For the text-containing cell, return its midpoint in (X, Y) coordinate format. 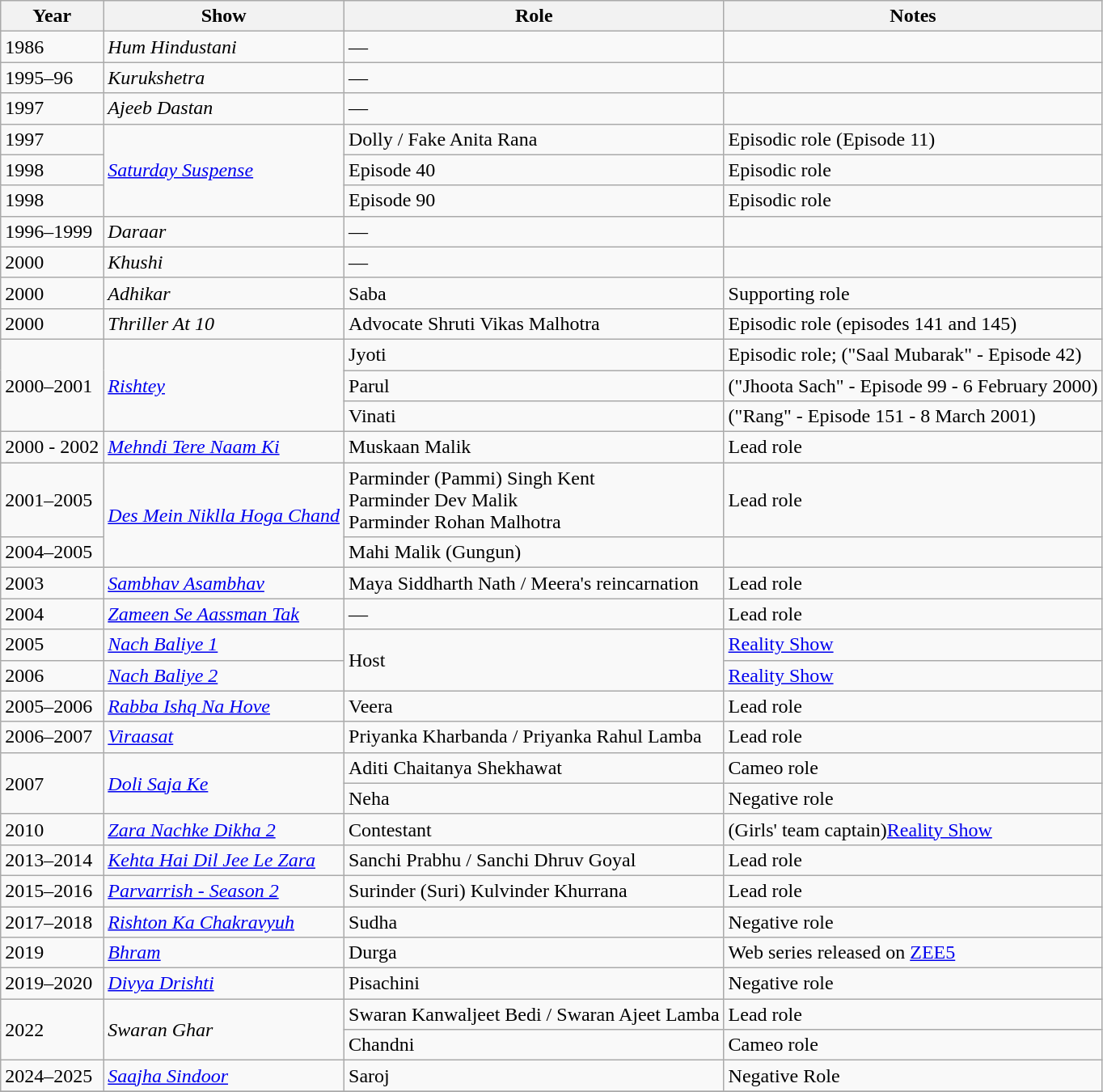
Veera (535, 706)
Zameen Se Aassman Tak (224, 614)
Mahi Malik (Gungun) (535, 552)
2010 (52, 829)
2000 - 2002 (52, 447)
2006–2007 (52, 737)
2001–2005 (52, 500)
Nach Baliye 1 (224, 645)
Ajeeb Dastan (224, 108)
Advocate Shruti Vikas Malhotra (535, 324)
Saturday Suspense (224, 170)
Episode 40 (535, 170)
Rishton Ka Chakravyuh (224, 921)
Zara Nachke Dikha 2 (224, 829)
Parvarrish - Season 2 (224, 891)
Pisachini (535, 984)
Rishtey (224, 385)
2000–2001 (52, 385)
Episodic role; ("Saal Mubarak" - Episode 42) (913, 354)
Dolly / Fake Anita Rana (535, 139)
2017–2018 (52, 921)
Kurukshetra (224, 78)
1995–96 (52, 78)
("Jhoota Sach" - Episode 99 - 6 February 2000) (913, 386)
Maya Siddharth Nath / Meera's reincarnation (535, 583)
Thriller At 10 (224, 324)
Supporting role (913, 293)
1996–1999 (52, 231)
Host (535, 660)
("Rang" - Episode 151 - 8 March 2001) (913, 417)
Year (52, 16)
2005 (52, 645)
Surinder (Suri) Kulvinder Khurrana (535, 891)
Chandni (535, 1045)
Show (224, 16)
2006 (52, 675)
Aditi Chaitanya Shekhawat (535, 768)
Sudha (535, 921)
Nach Baliye 2 (224, 675)
2015–2016 (52, 891)
Swaran Ghar (224, 1030)
Doli Saja Ke (224, 783)
Muskaan Malik (535, 447)
Notes (913, 16)
Saroj (535, 1076)
2005–2006 (52, 706)
Viraasat (224, 737)
Sambhav Asambhav (224, 583)
Parminder (Pammi) Singh Kent Parminder Dev MalikParminder Rohan Malhotra (535, 500)
Priyanka Kharbanda / Priyanka Rahul Lamba (535, 737)
Saajha Sindoor (224, 1076)
Saba (535, 293)
Episodic role (Episode 11) (913, 139)
Negative Role (913, 1076)
Hum Hindustani (224, 47)
Role (535, 16)
2003 (52, 583)
2004–2005 (52, 552)
Neha (535, 798)
Swaran Kanwaljeet Bedi / Swaran Ajeet Lamba (535, 1014)
2013–2014 (52, 860)
Adhikar (224, 293)
Durga (535, 953)
Vinati (535, 417)
Jyoti (535, 354)
Contestant (535, 829)
Rabba Ishq Na Hove (224, 706)
Episodic role (episodes 141 and 145) (913, 324)
2022 (52, 1030)
Web series released on ZEE5 (913, 953)
2024–2025 (52, 1076)
Bhram (224, 953)
Kehta Hai Dil Jee Le Zara (224, 860)
Divya Drishti (224, 984)
1986 (52, 47)
2019 (52, 953)
Parul (535, 386)
Daraar (224, 231)
2004 (52, 614)
Sanchi Prabhu / Sanchi Dhruv Goyal (535, 860)
Des Mein Niklla Hoga Chand (224, 515)
2007 (52, 783)
Mehndi Tere Naam Ki (224, 447)
Khushi (224, 262)
2019–2020 (52, 984)
Episode 90 (535, 201)
(Girls' team captain)Reality Show (913, 829)
